Locate the cell with the specified text and output its (x, y) center coordinate. 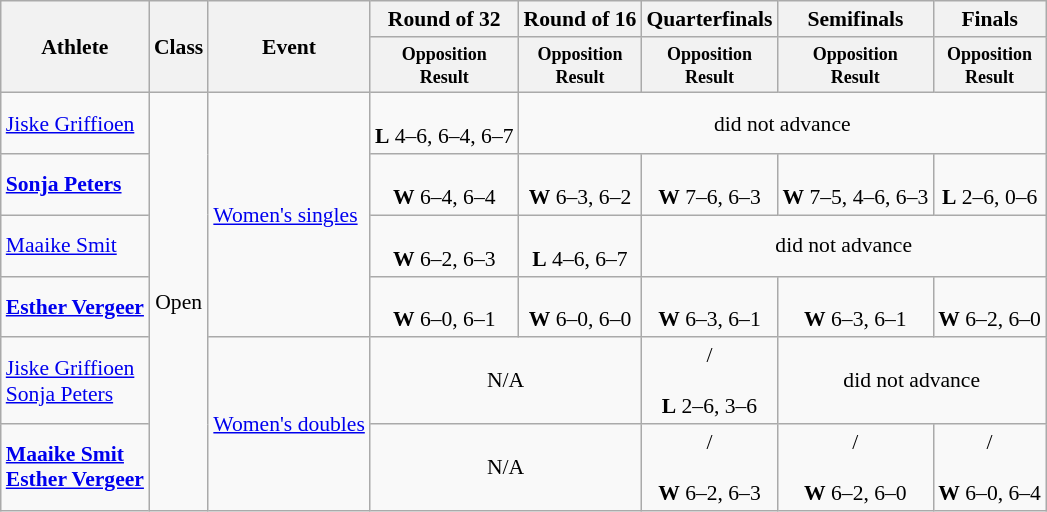
L 4–6, 6–4, 6–7 (444, 124)
Round of 32 (444, 19)
Esther Vergeer (75, 306)
W 7–6, 6–3 (709, 184)
Women's singles (289, 215)
Sonja Peters (75, 184)
Maaike Smit (75, 246)
Maaike Smit Esther Vergeer (75, 468)
W 6–2, 6–3 (444, 246)
W 6–3, 6–2 (580, 184)
Open (178, 302)
Semifinals (855, 19)
W 6–2, 6–0 (990, 306)
W 7–5, 4–6, 6–3 (855, 184)
Quarterfinals (709, 19)
L 2–6, 0–6 (990, 184)
W 6–0, 6–1 (444, 306)
/ W 6–2, 6–3 (709, 468)
Finals (990, 19)
/ L 2–6, 3–6 (709, 382)
Jiske Griffioen (75, 124)
Athlete (75, 47)
Women's doubles (289, 424)
Event (289, 47)
Round of 16 (580, 19)
Class (178, 47)
Jiske Griffioen Sonja Peters (75, 382)
/ W 6–2, 6–0 (855, 468)
/ W 6–0, 6–4 (990, 468)
W 6–4, 6–4 (444, 184)
L 4–6, 6–7 (580, 246)
W 6–0, 6–0 (580, 306)
